Output the (x, y) coordinate of the center of the cell containing the given text.  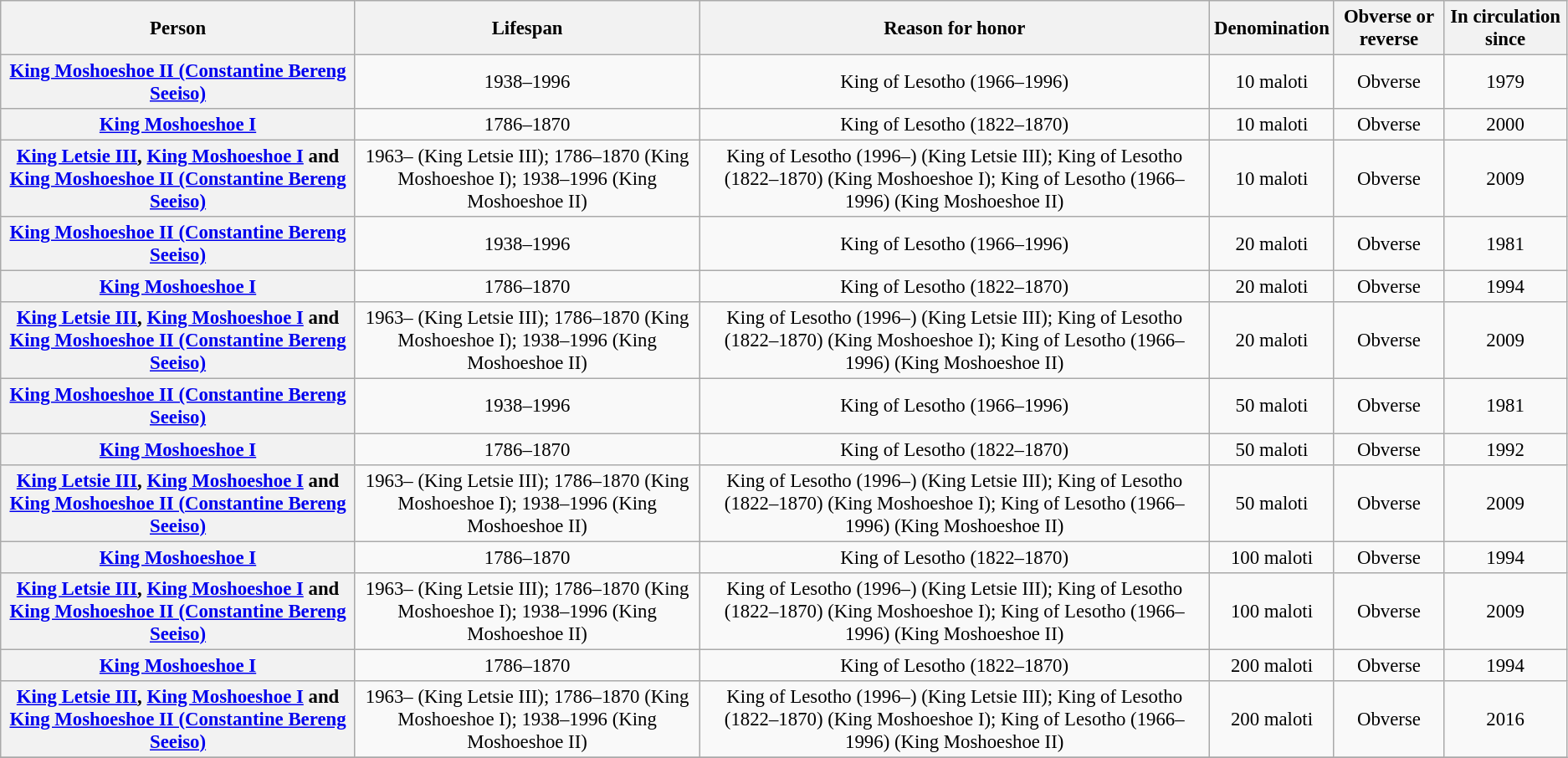
Reason for honor (955, 28)
1992 (1506, 449)
Person (178, 28)
Obverse or reverse (1389, 28)
Denomination (1272, 28)
2016 (1506, 720)
1979 (1506, 82)
2000 (1506, 125)
Lifespan (527, 28)
In circulation since (1506, 28)
